Detect which cell encompasses the target text, then output its (x, y) center coordinate. 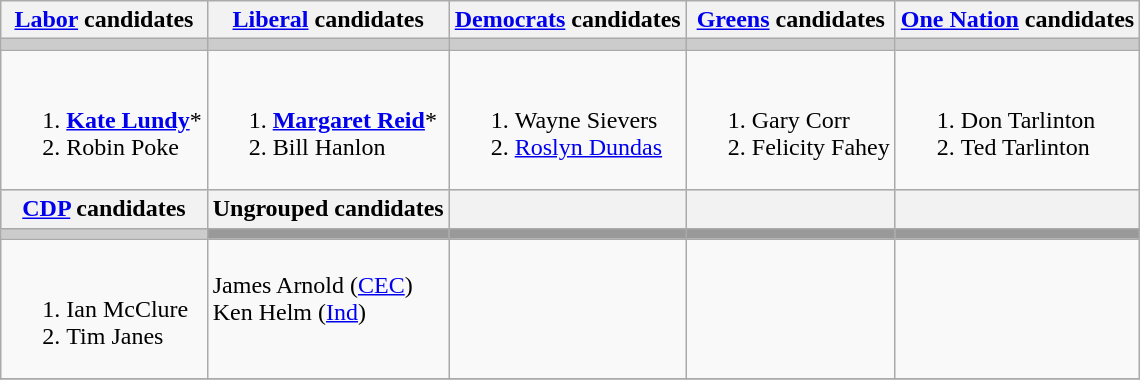
Liberal candidates (328, 20)
Gary CorrFelicity Fahey (790, 120)
Wayne SieversRoslyn Dundas (568, 120)
CDP candidates (104, 209)
Don TarlintonTed Tarlinton (1017, 120)
Ungrouped candidates (328, 209)
Ian McClureTim Janes (104, 309)
Labor candidates (104, 20)
One Nation candidates (1017, 20)
Greens candidates (790, 20)
Kate Lundy*Robin Poke (104, 120)
James Arnold (CEC) Ken Helm (Ind) (328, 309)
Democrats candidates (568, 20)
Margaret Reid*Bill Hanlon (328, 120)
